Scan for the cell matching the given text and deliver its (x, y) coordinate at center. 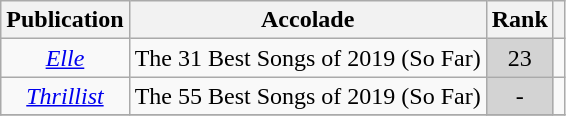
Elle (65, 58)
- (520, 96)
23 (520, 58)
The 55 Best Songs of 2019 (So Far) (308, 96)
Accolade (308, 20)
Publication (65, 20)
Thrillist (65, 96)
Rank (520, 20)
The 31 Best Songs of 2019 (So Far) (308, 58)
